Pinpoint the cell where the given text exists, returning its [x, y] midpoint coordinate. 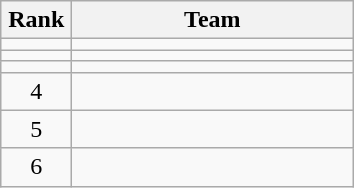
Rank [36, 20]
5 [36, 129]
4 [36, 91]
6 [36, 167]
Team [212, 20]
